Search for the cell housing the specified text and yield its (x, y) center coordinate. 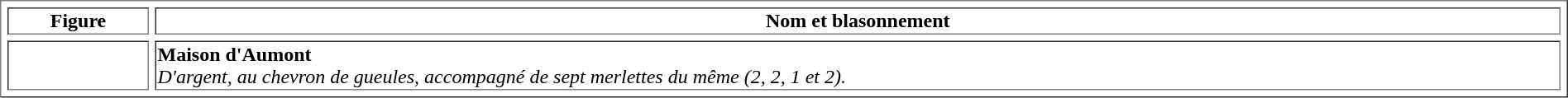
Nom et blasonnement (858, 21)
Figure (78, 21)
Maison d'AumontD'argent, au chevron de gueules, accompagné de sept merlettes du même (2, 2, 1 et 2). (858, 66)
